Capture the cell that displays the provided text and extract its [X, Y] central coordinate. 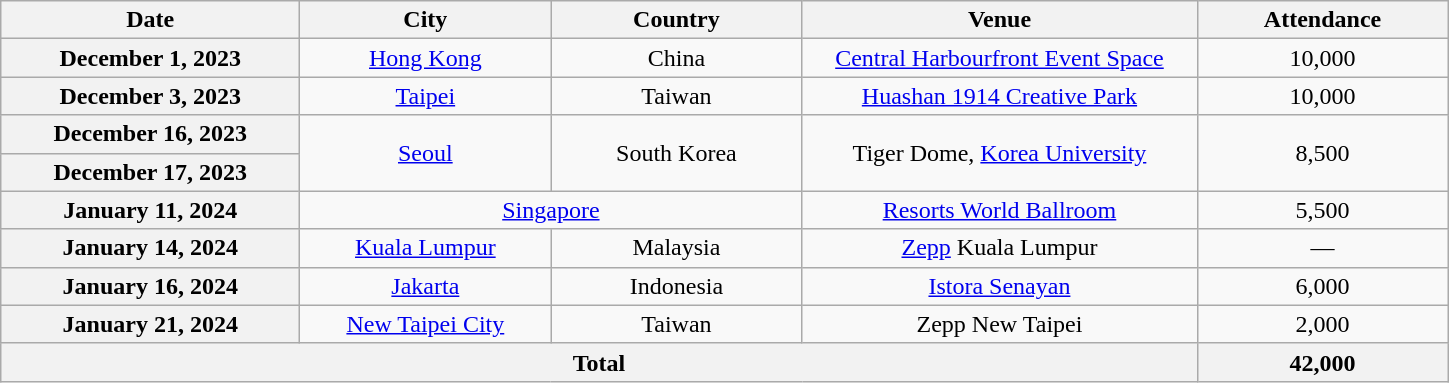
Huashan 1914 Creative Park [1000, 96]
January 14, 2024 [150, 248]
6,000 [1322, 286]
Resorts World Ballroom [1000, 210]
Total [599, 362]
Seoul [426, 153]
Zepp New Taipei [1000, 324]
— [1322, 248]
Singapore [551, 210]
City [426, 20]
Central Harbourfront Event Space [1000, 58]
Country [676, 20]
Taipei [426, 96]
2,000 [1322, 324]
South Korea [676, 153]
Jakarta [426, 286]
January 16, 2024 [150, 286]
Istora Senayan [1000, 286]
Indonesia [676, 286]
Malaysia [676, 248]
42,000 [1322, 362]
January 21, 2024 [150, 324]
Tiger Dome, Korea University [1000, 153]
Hong Kong [426, 58]
January 11, 2024 [150, 210]
8,500 [1322, 153]
5,500 [1322, 210]
December 17, 2023 [150, 172]
Kuala Lumpur [426, 248]
China [676, 58]
Venue [1000, 20]
December 1, 2023 [150, 58]
Attendance [1322, 20]
Date [150, 20]
December 16, 2023 [150, 134]
New Taipei City [426, 324]
Zepp Kuala Lumpur [1000, 248]
December 3, 2023 [150, 96]
